Identify which cell holds the provided text, then report its [x, y] central coordinate. 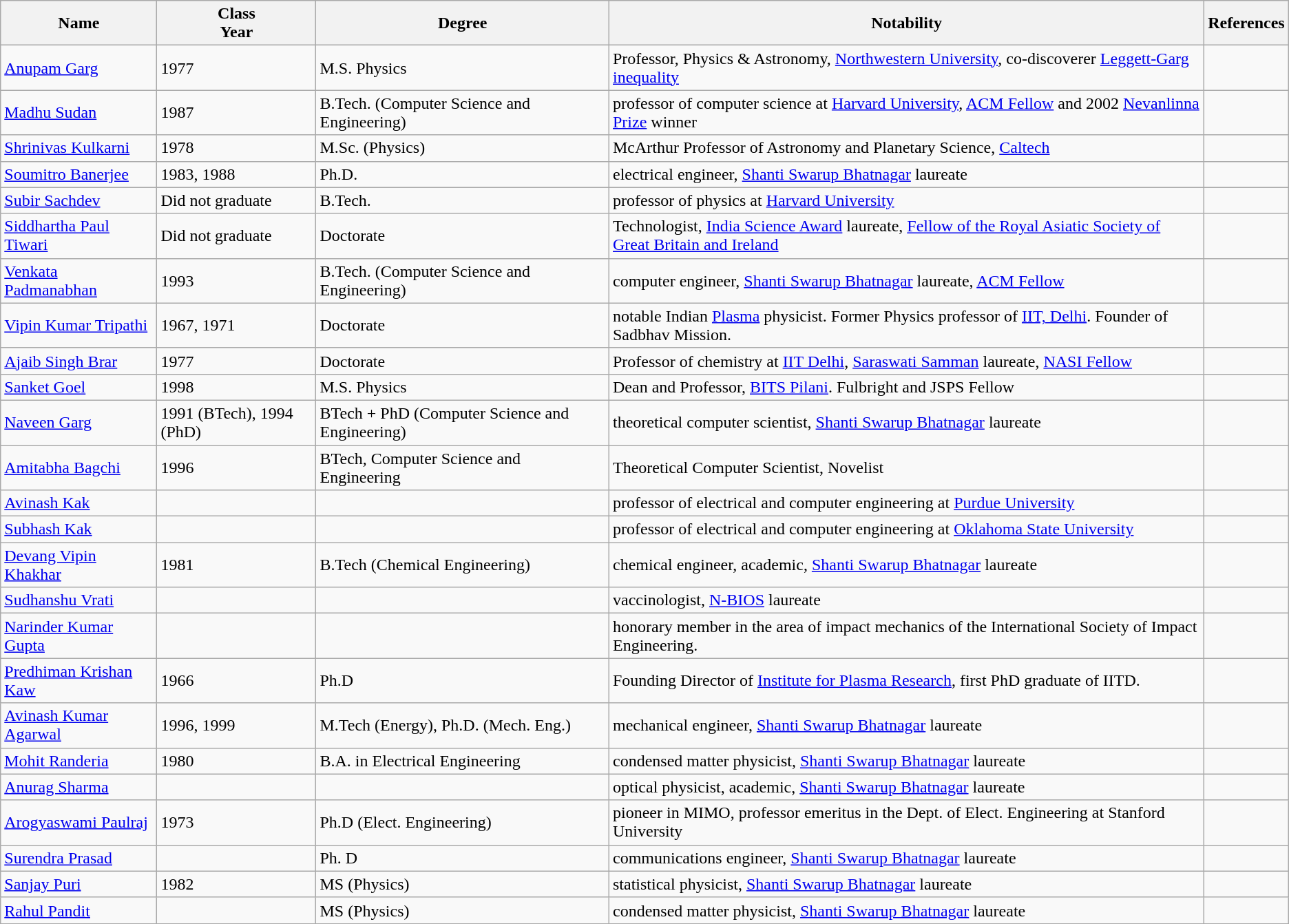
Founding Director of Institute for Plasma Research, first PhD graduate of IITD. [906, 680]
Amitabha Bagchi [78, 467]
1967, 1971 [237, 325]
Siddhartha Paul Tiwari [78, 235]
1980 [237, 761]
notable Indian Plasma physicist. Former Physics professor of IIT, Delhi. Founder of Sadbhav Mission. [906, 325]
communications engineer, Shanti Swarup Bhatnagar laureate [906, 858]
professor of computer science at Harvard University, ACM Fellow and 2002 Nevanlinna Prize winner [906, 113]
Arogyaswami Paulraj [78, 822]
theoretical computer scientist, Shanti Swarup Bhatnagar laureate [906, 423]
M.Sc. (Physics) [463, 148]
Vipin Kumar Tripathi [78, 325]
Degree [463, 23]
1993 [237, 281]
optical physicist, academic, Shanti Swarup Bhatnagar laureate [906, 787]
Name [78, 23]
mechanical engineer, Shanti Swarup Bhatnagar laureate [906, 726]
BTech, Computer Science and Engineering [463, 467]
ClassYear [237, 23]
Ph.D (Elect. Engineering) [463, 822]
1982 [237, 884]
professor of physics at Harvard University [906, 200]
Professor of chemistry at IIT Delhi, Saraswati Samman laureate, NASI Fellow [906, 361]
Avinash Kumar Agarwal [78, 726]
electrical engineer, Shanti Swarup Bhatnagar laureate [906, 174]
Shrinivas Kulkarni [78, 148]
Ajaib Singh Brar [78, 361]
Anurag Sharma [78, 787]
Sanjay Puri [78, 884]
References [1246, 23]
Naveen Garg [78, 423]
Theoretical Computer Scientist, Novelist [906, 467]
honorary member in the area of impact mechanics of the International Society of Impact Engineering. [906, 636]
1991 (BTech), 1994 (PhD) [237, 423]
Ph. D [463, 858]
Subhash Kak [78, 529]
1978 [237, 148]
Predhiman Krishan Kaw [78, 680]
1996, 1999 [237, 726]
McArthur Professor of Astronomy and Planetary Science, Caltech [906, 148]
Notability [906, 23]
1983, 1988 [237, 174]
Anupam Garg [78, 67]
Rahul Pandit [78, 910]
professor of electrical and computer engineering at Purdue University [906, 503]
Narinder Kumar Gupta [78, 636]
Avinash Kak [78, 503]
1981 [237, 565]
professor of electrical and computer engineering at Oklahoma State University [906, 529]
Devang Vipin Khakhar [78, 565]
B.A. in Electrical Engineering [463, 761]
B.Tech (Chemical Engineering) [463, 565]
B.Tech. [463, 200]
chemical engineer, academic, Shanti Swarup Bhatnagar laureate [906, 565]
Subir Sachdev [78, 200]
1966 [237, 680]
Dean and Professor, BITS Pilani. Fulbright and JSPS Fellow [906, 387]
Sanket Goel [78, 387]
Ph.D [463, 680]
Venkata Padmanabhan [78, 281]
Technologist, India Science Award laureate, Fellow of the Royal Asiatic Society of Great Britain and Ireland [906, 235]
1998 [237, 387]
pioneer in MIMO, professor emeritus in the Dept. of Elect. Engineering at Stanford University [906, 822]
Mohit Randeria [78, 761]
Soumitro Banerjee [78, 174]
Sudhanshu Vrati [78, 600]
Surendra Prasad [78, 858]
1973 [237, 822]
statistical physicist, Shanti Swarup Bhatnagar laureate [906, 884]
Madhu Sudan [78, 113]
M.Tech (Energy), Ph.D. (Mech. Eng.) [463, 726]
computer engineer, Shanti Swarup Bhatnagar laureate, ACM Fellow [906, 281]
1996 [237, 467]
Ph.D. [463, 174]
vaccinologist, N-BIOS laureate [906, 600]
1987 [237, 113]
Professor, Physics & Astronomy, Northwestern University, co-discoverer Leggett-Garg inequality [906, 67]
BTech + PhD (Computer Science and Engineering) [463, 423]
